Search for the cell housing the specified text and yield its [x, y] center coordinate. 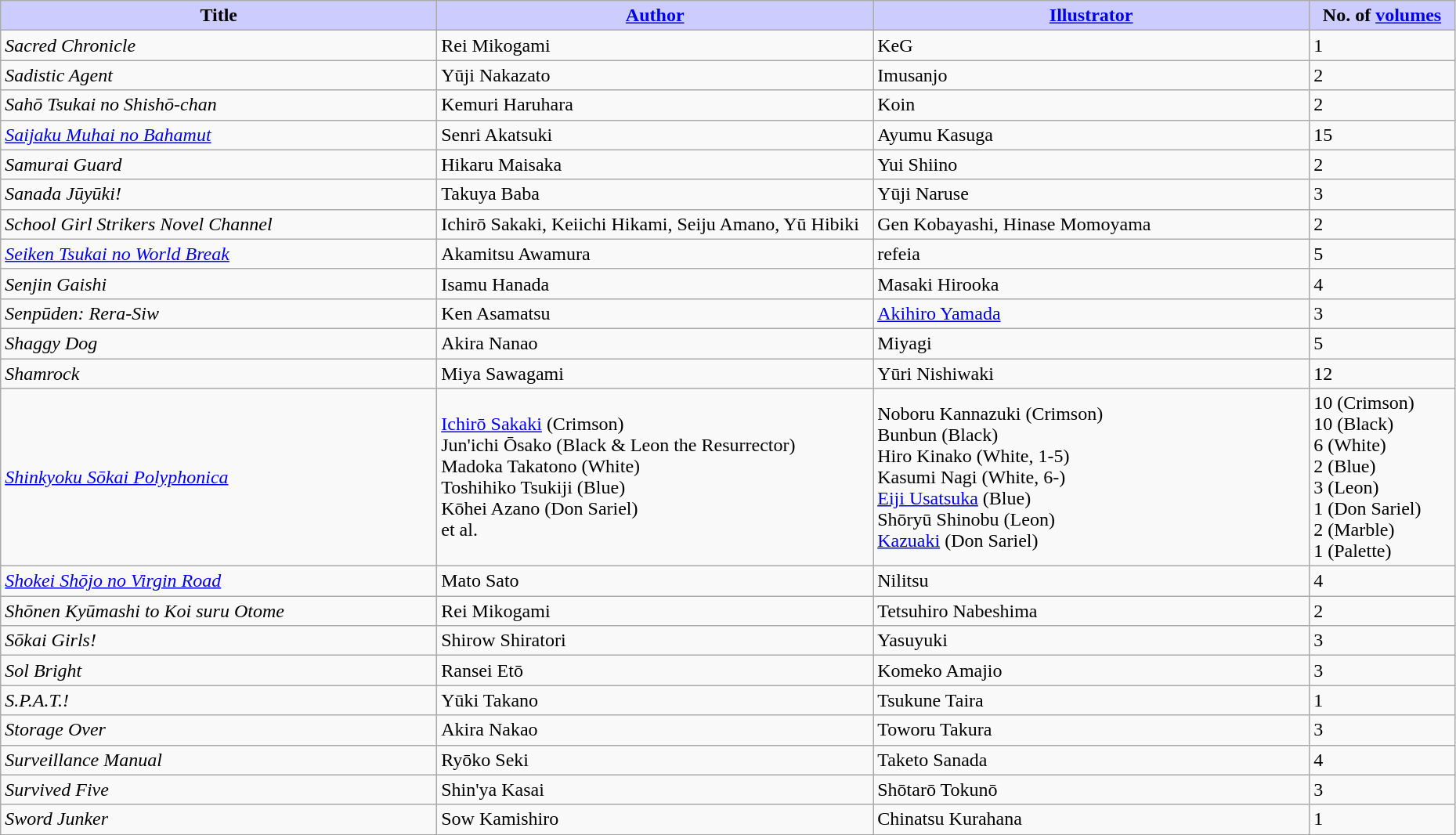
Shamrock [219, 374]
Komeko Amajio [1092, 671]
Ransei Etō [655, 671]
Title [219, 16]
Yūri Nishiwaki [1092, 374]
Miya Sawagami [655, 374]
Toworu Takura [1092, 730]
Mato Sato [655, 581]
Yūki Takano [655, 700]
Saijaku Muhai no Bahamut [219, 135]
Shōnen Kyūmashi to Koi suru Otome [219, 611]
Tsukune Taira [1092, 700]
Akira Nakao [655, 730]
Ichirō Sakaki (Crimson)Jun'ichi Ōsako (Black & Leon the Resurrector)Madoka Takatono (White)Toshihiko Tsukiji (Blue)Kōhei Azano (Don Sariel)et al. [655, 478]
Kemuri Haruhara [655, 105]
Imusanjo [1092, 75]
Shaggy Dog [219, 343]
KeG [1092, 45]
Seiken Tsukai no World Break [219, 254]
Akira Nanao [655, 343]
Tetsuhiro Nabeshima [1092, 611]
Senpūden: Rera-Siw [219, 313]
Koin [1092, 105]
S.P.A.T.! [219, 700]
Shokei Shōjo no Virgin Road [219, 581]
Yūji Nakazato [655, 75]
School Girl Strikers Novel Channel [219, 224]
Masaki Hirooka [1092, 284]
Gen Kobayashi, Hinase Momoyama [1092, 224]
Samurai Guard [219, 164]
10 (Crimson)10 (Black)6 (White)2 (Blue)3 (Leon)1 (Don Sariel)2 (Marble)1 (Palette) [1382, 478]
refeia [1092, 254]
Senri Akatsuki [655, 135]
Sadistic Agent [219, 75]
Shōtarō Tokunō [1092, 790]
Noboru Kannazuki (Crimson)Bunbun (Black)Hiro Kinako (White, 1-5)Kasumi Nagi (White, 6-)Eiji Usatsuka (Blue)Shōryū Shinobu (Leon)Kazuaki (Don Sariel) [1092, 478]
Akamitsu Awamura [655, 254]
No. of volumes [1382, 16]
Yui Shiino [1092, 164]
Miyagi [1092, 343]
Illustrator [1092, 16]
Sow Kamishiro [655, 819]
Shin'ya Kasai [655, 790]
Shinkyoku Sōkai Polyphonica [219, 478]
Takuya Baba [655, 194]
Sword Junker [219, 819]
Yasuyuki [1092, 641]
Senjin Gaishi [219, 284]
Shirow Shiratori [655, 641]
Storage Over [219, 730]
Sacred Chronicle [219, 45]
Yūji Naruse [1092, 194]
Isamu Hanada [655, 284]
Ken Asamatsu [655, 313]
Nilitsu [1092, 581]
Author [655, 16]
Surveillance Manual [219, 760]
Akihiro Yamada [1092, 313]
Hikaru Maisaka [655, 164]
Sol Bright [219, 671]
Sahō Tsukai no Shishō-chan [219, 105]
Sanada Jūyūki! [219, 194]
Ichirō Sakaki, Keiichi Hikami, Seiju Amano, Yū Hibiki [655, 224]
Ayumu Kasuga [1092, 135]
15 [1382, 135]
12 [1382, 374]
Sōkai Girls! [219, 641]
Ryōko Seki [655, 760]
Chinatsu Kurahana [1092, 819]
Taketo Sanada [1092, 760]
Survived Five [219, 790]
